Search for the cell housing the specified text and yield its (x, y) center coordinate. 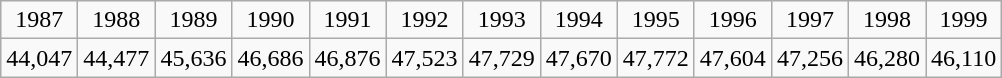
1987 (40, 20)
1998 (886, 20)
47,670 (578, 58)
1996 (732, 20)
47,729 (502, 58)
1990 (270, 20)
1988 (116, 20)
1995 (656, 20)
44,477 (116, 58)
1991 (348, 20)
46,686 (270, 58)
46,110 (964, 58)
1994 (578, 20)
1999 (964, 20)
44,047 (40, 58)
1993 (502, 20)
47,256 (810, 58)
45,636 (194, 58)
47,523 (424, 58)
1989 (194, 20)
1992 (424, 20)
47,604 (732, 58)
47,772 (656, 58)
1997 (810, 20)
46,876 (348, 58)
46,280 (886, 58)
